Locate the cell with the specified text and output its [x, y] center coordinate. 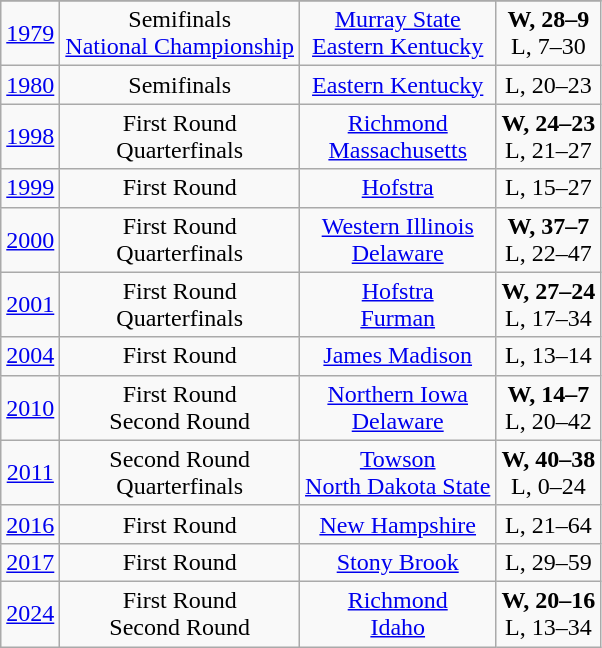
2000 [30, 240]
W, 14–7L, 20–42 [548, 408]
2010 [30, 408]
2001 [30, 304]
Stony Brook [398, 562]
W, 27–24L, 17–34 [548, 304]
W, 24–23L, 21–27 [548, 136]
HofstraFurman [398, 304]
RichmondMassachusetts [398, 136]
2011 [30, 472]
W, 37–7L, 22–47 [548, 240]
2004 [30, 356]
L, 29–59 [548, 562]
L, 20–23 [548, 85]
Hofstra [398, 188]
James Madison [398, 356]
1999 [30, 188]
Eastern Kentucky [398, 85]
New Hampshire [398, 524]
Semifinals [180, 85]
W, 28–9L, 7–30 [548, 34]
Western IllinoisDelaware [398, 240]
L, 13–14 [548, 356]
1998 [30, 136]
W, 20–16 L, 13–34 [548, 614]
2024 [30, 614]
1980 [30, 85]
Second RoundQuarterfinals [180, 472]
Murray StateEastern Kentucky [398, 34]
SemifinalsNational Championship [180, 34]
W, 40–38L, 0–24 [548, 472]
L, 15–27 [548, 188]
Richmond Idaho [398, 614]
TowsonNorth Dakota State [398, 472]
1979 [30, 34]
2017 [30, 562]
Northern IowaDelaware [398, 408]
L, 21–64 [548, 524]
2016 [30, 524]
